Return [x, y] of the center of cell containing provided text 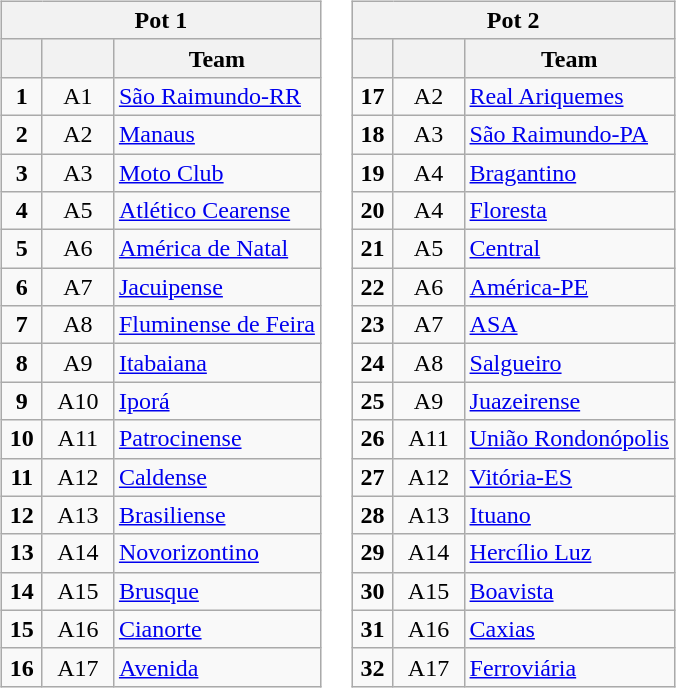
11 [22, 477]
10 [22, 439]
2 [22, 134]
Ituano [569, 515]
Caldense [216, 477]
7 [22, 325]
19 [372, 173]
23 [372, 325]
Central [569, 249]
A1 [78, 96]
Real Ariquemes [569, 96]
32 [372, 667]
América-PE [569, 287]
9 [22, 401]
26 [372, 439]
Brasiliense [216, 515]
América de Natal [216, 249]
18 [372, 134]
Floresta [569, 211]
5 [22, 249]
Boavista [569, 591]
Ferroviária [569, 667]
Manaus [216, 134]
Brusque [216, 591]
3 [22, 173]
Vitória-ES [569, 477]
15 [22, 629]
Cianorte [216, 629]
Caxias [569, 629]
São Raimundo-PA [569, 134]
12 [22, 515]
4 [22, 211]
21 [372, 249]
30 [372, 591]
17 [372, 96]
Pot 1 [160, 20]
Atlético Cearense [216, 211]
Iporá [216, 401]
22 [372, 287]
1 [22, 96]
16 [22, 667]
Salgueiro [569, 363]
Itabaiana [216, 363]
Moto Club [216, 173]
14 [22, 591]
Pot 2 [514, 20]
ASA [569, 325]
Hercílio Luz [569, 553]
Novorizontino [216, 553]
União Rondonópolis [569, 439]
20 [372, 211]
28 [372, 515]
31 [372, 629]
13 [22, 553]
8 [22, 363]
Jacuipense [216, 287]
Patrocinense [216, 439]
A10 [78, 401]
25 [372, 401]
Fluminense de Feira [216, 325]
São Raimundo-RR [216, 96]
27 [372, 477]
Bragantino [569, 173]
Juazeirense [569, 401]
29 [372, 553]
24 [372, 363]
Avenida [216, 667]
6 [22, 287]
